Return the [X, Y] coordinate for the center point of the cell that contains the specified text.  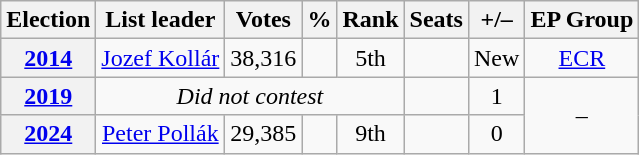
EP Group [582, 20]
Votes [264, 20]
Seats [436, 20]
New [496, 58]
Peter Pollák [160, 134]
9th [370, 134]
5th [370, 58]
Jozef Kollár [160, 58]
1 [496, 96]
Rank [370, 20]
+/– [496, 20]
38,316 [264, 58]
ECR [582, 58]
2019 [48, 96]
29,385 [264, 134]
% [320, 20]
List leader [160, 20]
2014 [48, 58]
2024 [48, 134]
Election [48, 20]
0 [496, 134]
– [582, 115]
Did not contest [250, 96]
